Output the (x, y) coordinate of the center of the cell containing the given text.  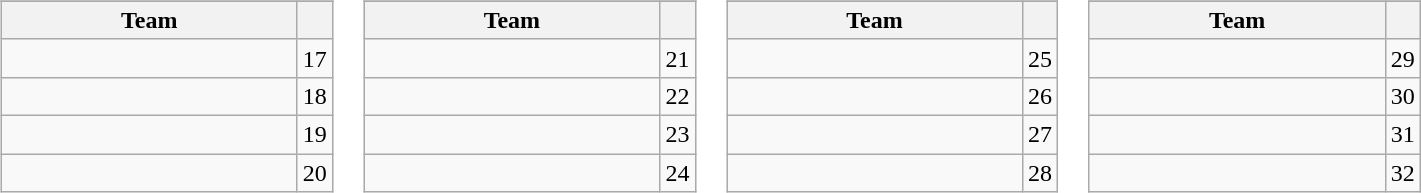
31 (1402, 134)
24 (678, 173)
22 (678, 96)
19 (314, 134)
25 (1040, 58)
30 (1402, 96)
20 (314, 173)
17 (314, 58)
21 (678, 58)
18 (314, 96)
27 (1040, 134)
26 (1040, 96)
28 (1040, 173)
23 (678, 134)
29 (1402, 58)
32 (1402, 173)
